Locate the cell with the specified text and output its [x, y] center coordinate. 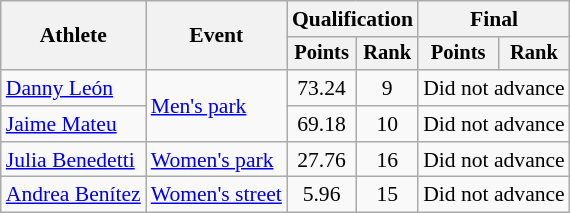
16 [387, 160]
15 [387, 195]
Jaime Mateu [74, 124]
69.18 [322, 124]
73.24 [322, 88]
Danny León [74, 88]
Qualification [352, 19]
10 [387, 124]
Final [494, 19]
27.76 [322, 160]
Athlete [74, 36]
9 [387, 88]
Women's park [216, 160]
Julia Benedetti [74, 160]
Women's street [216, 195]
5.96 [322, 195]
Men's park [216, 106]
Event [216, 36]
Andrea Benítez [74, 195]
